For the text-containing cell, return its midpoint in (x, y) coordinate format. 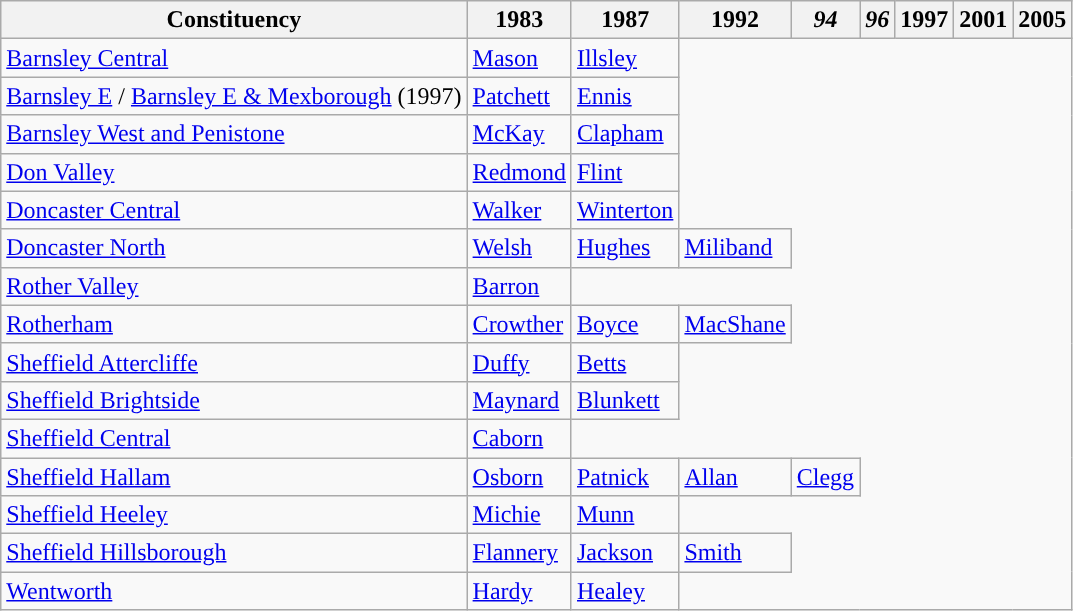
Redmond (519, 172)
Sheffield Brightside (234, 400)
Walker (519, 210)
Mason (519, 58)
Barron (519, 286)
1987 (624, 20)
Michie (519, 515)
Healey (624, 591)
Ennis (624, 96)
Boyce (624, 324)
2005 (1042, 20)
Sheffield Heeley (234, 515)
Crowther (519, 324)
Welsh (519, 248)
Sheffield Attercliffe (234, 362)
Allan (735, 477)
Miliband (735, 248)
Sheffield Hallam (234, 477)
Sheffield Central (234, 438)
Smith (735, 553)
Doncaster North (234, 248)
Constituency (234, 20)
MacShane (735, 324)
Barnsley West and Penistone (234, 134)
Barnsley E / Barnsley E & Mexborough (1997) (234, 96)
Hughes (624, 248)
Hardy (519, 591)
Wentworth (234, 591)
Winterton (624, 210)
2001 (984, 20)
Clegg (825, 477)
96 (878, 20)
Sheffield Hillsborough (234, 553)
1983 (519, 20)
Munn (624, 515)
Flannery (519, 553)
Barnsley Central (234, 58)
1992 (735, 20)
Betts (624, 362)
1997 (924, 20)
94 (825, 20)
Rotherham (234, 324)
Don Valley (234, 172)
Clapham (624, 134)
Osborn (519, 477)
Jackson (624, 553)
Illsley (624, 58)
Patchett (519, 96)
Patnick (624, 477)
Doncaster Central (234, 210)
Flint (624, 172)
Caborn (519, 438)
Blunkett (624, 400)
McKay (519, 134)
Rother Valley (234, 286)
Maynard (519, 400)
Duffy (519, 362)
